Detect which cell encompasses the target text, then output its (x, y) center coordinate. 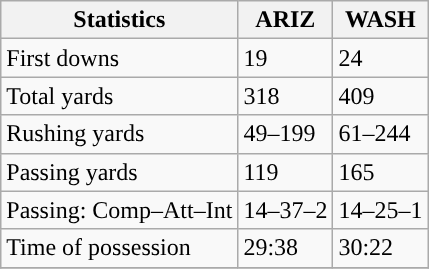
Total yards (120, 96)
61–244 (380, 134)
ARIZ (286, 20)
Time of possession (120, 248)
30:22 (380, 248)
49–199 (286, 134)
WASH (380, 20)
318 (286, 96)
14–25–1 (380, 210)
165 (380, 172)
24 (380, 58)
409 (380, 96)
Rushing yards (120, 134)
119 (286, 172)
First downs (120, 58)
Passing yards (120, 172)
19 (286, 58)
14–37–2 (286, 210)
Passing: Comp–Att–Int (120, 210)
29:38 (286, 248)
Statistics (120, 20)
